Scan for the cell matching the given text and deliver its (X, Y) coordinate at center. 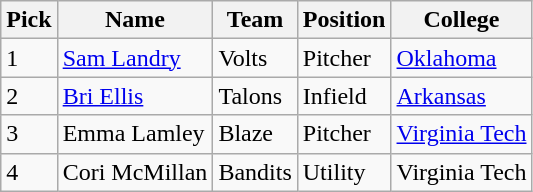
Arkansas (462, 96)
Volts (255, 58)
Name (135, 20)
Team (255, 20)
1 (29, 58)
Position (344, 20)
4 (29, 172)
Infield (344, 96)
Bri Ellis (135, 96)
Oklahoma (462, 58)
Emma Lamley (135, 134)
Pick (29, 20)
Bandits (255, 172)
2 (29, 96)
Sam Landry (135, 58)
Utility (344, 172)
Talons (255, 96)
Blaze (255, 134)
Cori McMillan (135, 172)
3 (29, 134)
College (462, 20)
